Identify which cell holds the provided text, then report its (x, y) central coordinate. 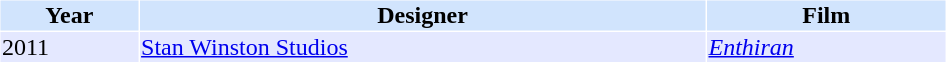
Film (826, 15)
Stan Winston Studios (423, 47)
Designer (423, 15)
Enthiran (826, 47)
Year (69, 15)
2011 (69, 47)
